Output the [X, Y] coordinate of the center of the cell containing the given text.  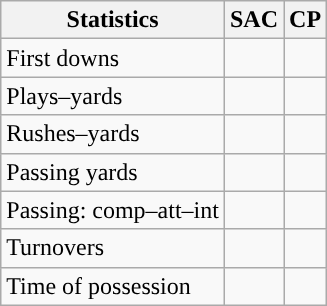
Statistics [113, 20]
SAC [254, 20]
Time of possession [113, 286]
First downs [113, 58]
CP [306, 20]
Plays–yards [113, 96]
Turnovers [113, 248]
Rushes–yards [113, 134]
Passing: comp–att–int [113, 210]
Passing yards [113, 172]
